Detect which cell encompasses the target text, then output its [X, Y] center coordinate. 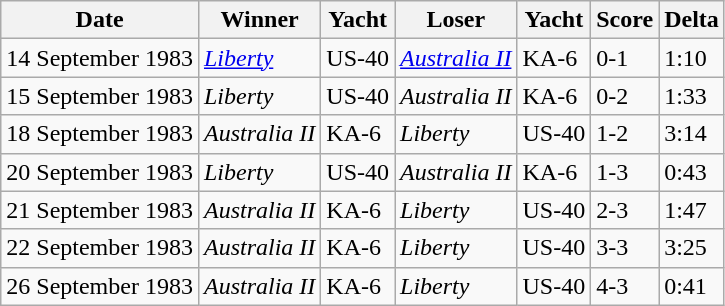
0:43 [692, 172]
1-3 [625, 172]
15 September 1983 [100, 96]
21 September 1983 [100, 210]
3-3 [625, 248]
Date [100, 20]
1-2 [625, 134]
14 September 1983 [100, 58]
26 September 1983 [100, 286]
2-3 [625, 210]
Delta [692, 20]
0:41 [692, 286]
1:10 [692, 58]
0-2 [625, 96]
20 September 1983 [100, 172]
3:14 [692, 134]
1:47 [692, 210]
Winner [259, 20]
22 September 1983 [100, 248]
3:25 [692, 248]
1:33 [692, 96]
18 September 1983 [100, 134]
4-3 [625, 286]
Loser [456, 20]
Score [625, 20]
0-1 [625, 58]
